Find where the given text appears and provide that cell's center as [x, y] coordinate. 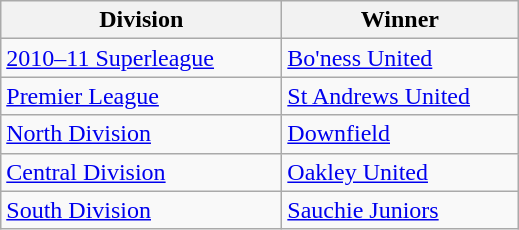
South Division [142, 210]
Winner [400, 20]
Central Division [142, 172]
Sauchie Juniors [400, 210]
Oakley United [400, 172]
Premier League [142, 96]
St Andrews United [400, 96]
North Division [142, 134]
2010–11 Superleague [142, 58]
Bo'ness United [400, 58]
Division [142, 20]
Downfield [400, 134]
